Pinpoint the cell where the given text exists, returning its [x, y] midpoint coordinate. 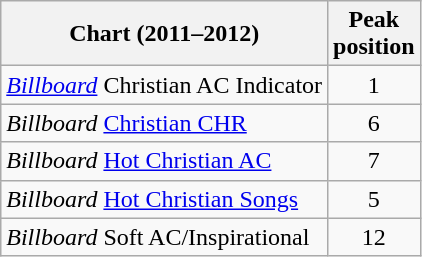
12 [374, 237]
Chart (2011–2012) [164, 34]
Billboard Christian AC Indicator [164, 85]
Peakposition [374, 34]
Billboard Christian CHR [164, 123]
Billboard Soft AC/Inspirational [164, 237]
1 [374, 85]
Billboard Hot Christian AC [164, 161]
Billboard Hot Christian Songs [164, 199]
6 [374, 123]
5 [374, 199]
7 [374, 161]
